Search for the cell housing the specified text and yield its (x, y) center coordinate. 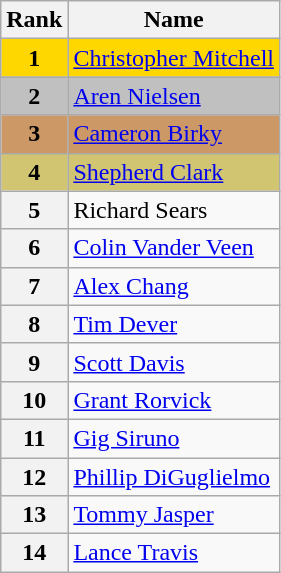
Cameron Birky (174, 134)
Alex Chang (174, 286)
11 (34, 438)
4 (34, 172)
Aren Nielsen (174, 96)
Tommy Jasper (174, 515)
Richard Sears (174, 210)
Shepherd Clark (174, 172)
1 (34, 58)
5 (34, 210)
10 (34, 400)
Christopher Mitchell (174, 58)
Scott Davis (174, 362)
Gig Siruno (174, 438)
Rank (34, 20)
Phillip DiGuglielmo (174, 477)
7 (34, 286)
13 (34, 515)
Colin Vander Veen (174, 248)
Name (174, 20)
14 (34, 553)
8 (34, 324)
Lance Travis (174, 553)
3 (34, 134)
9 (34, 362)
Tim Dever (174, 324)
6 (34, 248)
2 (34, 96)
12 (34, 477)
Grant Rorvick (174, 400)
